Return the (x, y) coordinate for the center point of the cell that contains the specified text.  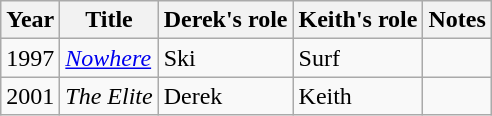
Title (109, 20)
Derek's role (226, 20)
Ski (226, 58)
Keith (358, 96)
Year (30, 20)
Notes (457, 20)
2001 (30, 96)
1997 (30, 58)
Keith's role (358, 20)
Derek (226, 96)
The Elite (109, 96)
Nowhere (109, 58)
Surf (358, 58)
